Find where the given text appears and provide that cell's center as [X, Y] coordinate. 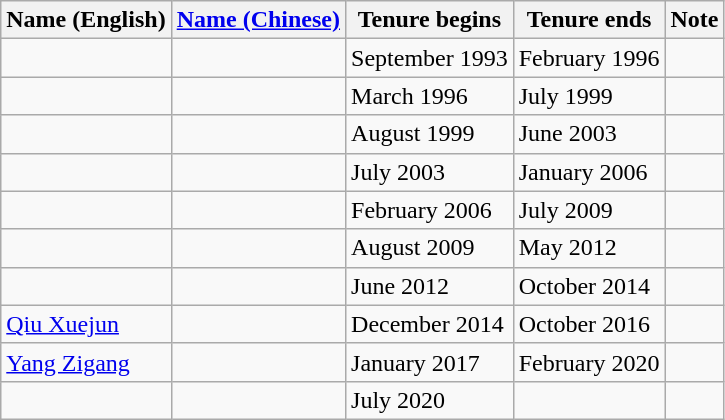
Name (English) [86, 20]
February 1996 [589, 58]
August 2009 [430, 248]
December 2014 [430, 324]
July 2020 [430, 400]
May 2012 [589, 248]
Yang Zigang [86, 362]
January 2017 [430, 362]
October 2016 [589, 324]
August 1999 [430, 134]
Tenure ends [589, 20]
July 2009 [589, 210]
July 2003 [430, 172]
Name (Chinese) [258, 20]
July 1999 [589, 96]
Tenure begins [430, 20]
February 2020 [589, 362]
March 1996 [430, 96]
October 2014 [589, 286]
September 1993 [430, 58]
February 2006 [430, 210]
January 2006 [589, 172]
June 2003 [589, 134]
Qiu Xuejun [86, 324]
June 2012 [430, 286]
Note [694, 20]
